For the text-containing cell, return its midpoint in (X, Y) coordinate format. 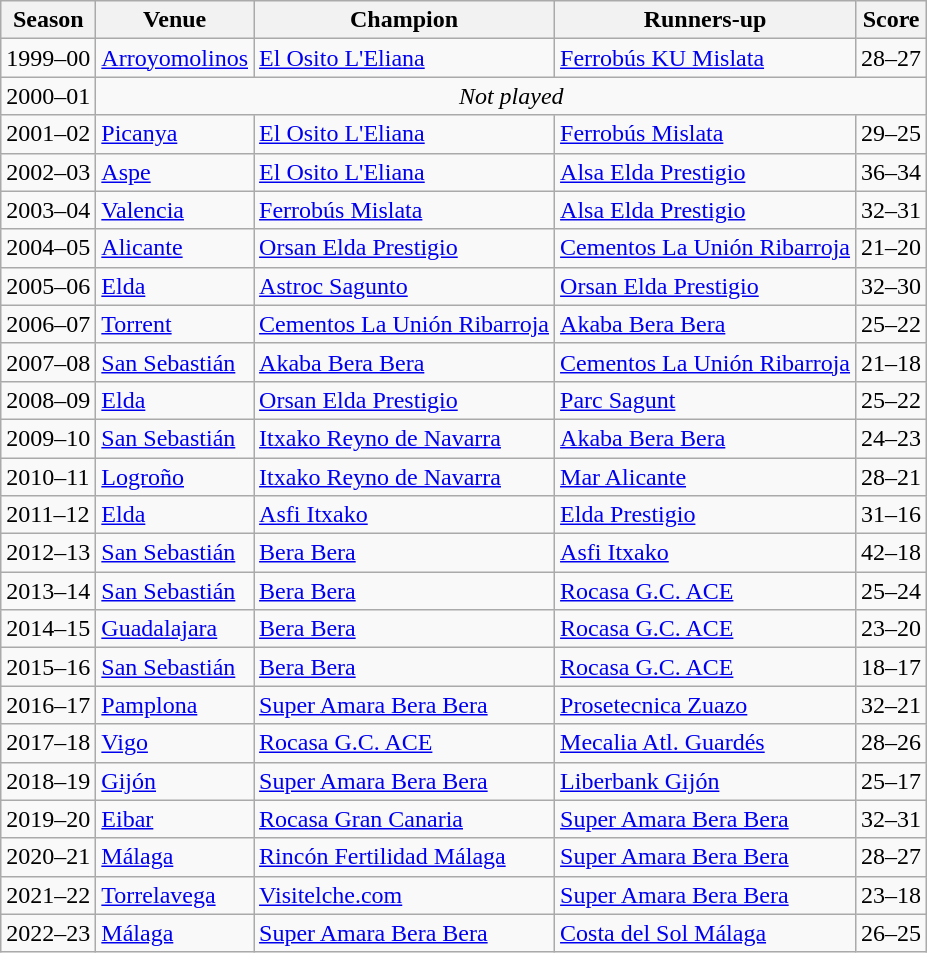
Venue (175, 20)
42–18 (892, 553)
26–25 (892, 933)
23–18 (892, 895)
Eibar (175, 819)
Champion (404, 20)
Guadalajara (175, 629)
36–34 (892, 172)
2016–17 (48, 705)
18–17 (892, 667)
32–30 (892, 286)
2002–03 (48, 172)
Vigo (175, 743)
2001–02 (48, 134)
23–20 (892, 629)
Rocasa Gran Canaria (404, 819)
31–16 (892, 515)
Alicante (175, 248)
Score (892, 20)
2013–14 (48, 591)
28–26 (892, 743)
32–21 (892, 705)
2020–21 (48, 857)
2006–07 (48, 324)
28–21 (892, 477)
Gijón (175, 781)
2007–08 (48, 362)
Picanya (175, 134)
Runners-up (706, 20)
2008–09 (48, 400)
Parc Sagunt (706, 400)
2004–05 (48, 248)
2011–12 (48, 515)
2022–23 (48, 933)
Rincón Fertilidad Málaga (404, 857)
2018–19 (48, 781)
Liberbank Gijón (706, 781)
2000–01 (48, 96)
Prosetecnica Zuazo (706, 705)
Astroc Sagunto (404, 286)
2009–10 (48, 438)
Torrelavega (175, 895)
2017–18 (48, 743)
Elda Prestigio (706, 515)
Not played (512, 96)
2003–04 (48, 210)
Logroño (175, 477)
Visitelche.com (404, 895)
Arroyomolinos (175, 58)
2005–06 (48, 286)
1999–00 (48, 58)
21–18 (892, 362)
2015–16 (48, 667)
24–23 (892, 438)
Mecalia Atl. Guardés (706, 743)
29–25 (892, 134)
2010–11 (48, 477)
Torrent (175, 324)
Costa del Sol Málaga (706, 933)
2019–20 (48, 819)
25–24 (892, 591)
Aspe (175, 172)
2021–22 (48, 895)
Valencia (175, 210)
Mar Alicante (706, 477)
Ferrobús KU Mislata (706, 58)
2012–13 (48, 553)
Season (48, 20)
2014–15 (48, 629)
Pamplona (175, 705)
21–20 (892, 248)
25–17 (892, 781)
